Determine the [x, y] coordinate at the center of the cell enclosing the given text.  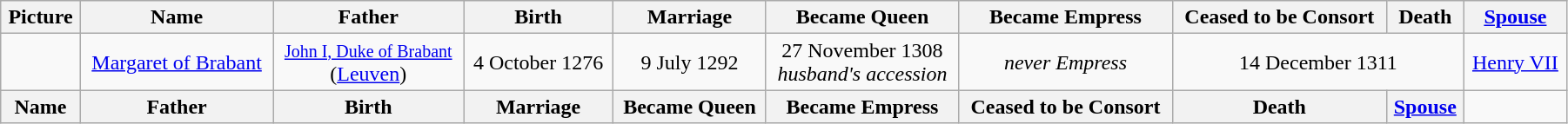
Margaret of Brabant [177, 62]
Picture [41, 17]
4 October 1276 [539, 62]
never Empress [1066, 62]
27 November 1308husband's accession [861, 62]
John I, Duke of Brabant(Leuven) [369, 62]
14 December 1311 [1317, 62]
Henry VII [1515, 62]
9 July 1292 [690, 62]
